Detect which cell encompasses the target text, then output its [X, Y] center coordinate. 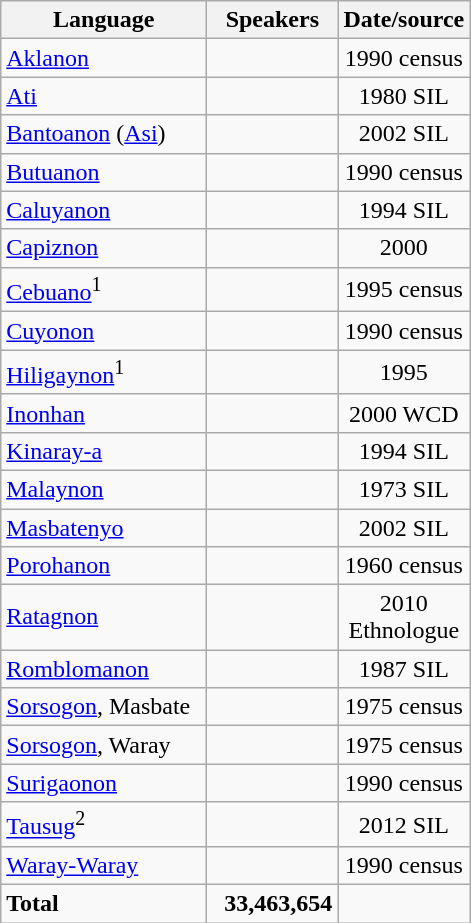
2000 WCD [404, 413]
Masbatenyo [104, 528]
Malaynon [104, 489]
Porohanon [104, 566]
1980 SIL [404, 96]
Cebuano1 [104, 290]
1987 SIL [404, 669]
Caluyanon [104, 210]
Sorsogon, Masbate [104, 707]
Kinaray-a [104, 451]
Date/source [404, 20]
Total [104, 904]
Cuyonon [104, 331]
Aklanon [104, 58]
Ratagnon [104, 618]
1995 census [404, 290]
Inonhan [104, 413]
Butuanon [104, 172]
Surigaonon [104, 783]
2000 [404, 248]
2010 Ethnologue [404, 618]
Waray-Waray [104, 866]
Romblomanon [104, 669]
Hiligaynon1 [104, 372]
Ati [104, 96]
Speakers [272, 20]
1960 census [404, 566]
Tausug2 [104, 824]
33,463,654 [272, 904]
Language [104, 20]
1995 [404, 372]
Bantoanon (Asi) [104, 134]
2012 SIL [404, 824]
Sorsogon, Waray [104, 745]
Capiznon [104, 248]
1973 SIL [404, 489]
